Identify which cell holds the provided text, then report its (X, Y) central coordinate. 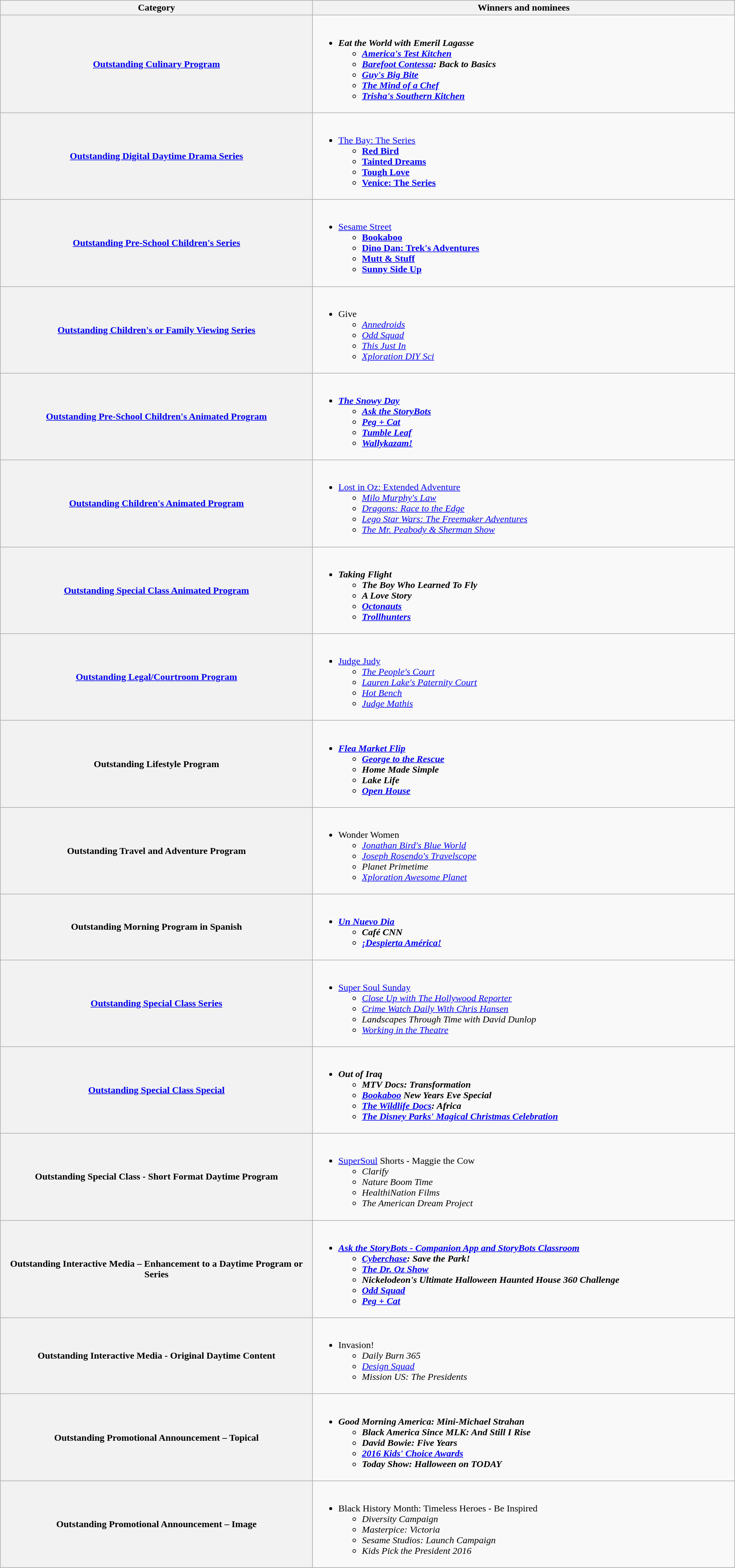
Lost in Oz: Extended Adventure Milo Murphy's Law Dragons: Race to the Edge Lego Star Wars: The Freemaker Adventures The Mr. Peabody & Sherman Show (524, 504)
Outstanding Promotional Announcement – Image (156, 1524)
Give Annedroids Odd Squad This Just In Xploration DIY Sci (524, 330)
Outstanding Travel and Adventure Program (156, 851)
Judge Judy The People's Court Lauren Lake's Paternity Court Hot Bench Judge Mathis (524, 677)
SuperSoul Shorts - Maggie the Cow Clarify Nature Boom Time HealthiNation Films The American Dream Project (524, 1177)
Outstanding Interactive Media - Original Daytime Content (156, 1356)
Invasion! Daily Burn 365 Design Squad Mission US: The Presidents (524, 1356)
Taking Flight The Boy Who Learned To Fly A Love Story Octonauts Trollhunters (524, 590)
Category (156, 8)
Outstanding Special Class - Short Format Daytime Program (156, 1177)
Outstanding Legal/Courtroom Program (156, 677)
Outstanding Culinary Program (156, 64)
Outstanding Digital Daytime Drama Series (156, 156)
Wonder Women Jonathan Bird's Blue World Joseph Rosendo's Travelscope Planet Primetime Xploration Awesome Planet (524, 851)
Outstanding Pre-School Children's Series (156, 243)
Winners and nominees (524, 8)
The Snowy Day Ask the StoryBots Peg + Cat Tumble Leaf Wallykazam! (524, 416)
Outstanding Morning Program in Spanish (156, 927)
Outstanding Pre-School Children's Animated Program (156, 416)
Outstanding Interactive Media – Enhancement to a Daytime Program or Series (156, 1269)
Outstanding Special Class Animated Program (156, 590)
The Bay: The Series Red Bird Tainted Dreams Tough Love Venice: The Series (524, 156)
Sesame Street Bookaboo Dino Dan: Trek's Adventures Mutt & Stuff Sunny Side Up (524, 243)
Outstanding Special Class Special (156, 1090)
Out of Iraq MTV Docs: Transformation Bookaboo New Years Eve Special The Wildlife Docs: Africa The Disney Parks' Magical Christmas Celebration (524, 1090)
Outstanding Children's Animated Program (156, 504)
Outstanding Children's or Family Viewing Series (156, 330)
Outstanding Lifestyle Program (156, 764)
Un Nuevo Dia Café CNN ¡Despierta América! (524, 927)
Outstanding Special Class Series (156, 1003)
Flea Market Flip George to the Rescue Home Made Simple Lake Life Open House (524, 764)
Outstanding Promotional Announcement – Topical (156, 1438)
